Pinpoint the cell where the given text exists, returning its [X, Y] midpoint coordinate. 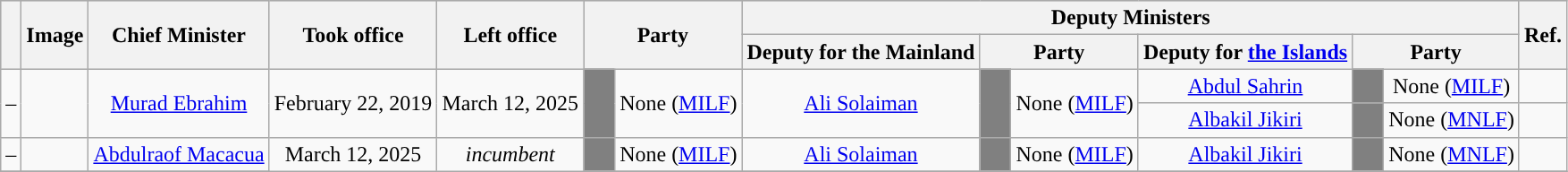
Chief Minister [179, 35]
Abdul Sahrin [1244, 86]
Deputy Ministers [1130, 18]
Deputy for the Mainland [861, 52]
Ref. [1543, 35]
Image [55, 35]
Abdulraof Macacua [179, 154]
Left office [510, 35]
Murad Ebrahim [179, 103]
Took office [353, 35]
February 22, 2019 [353, 103]
incumbent [510, 154]
Deputy for the Islands [1244, 52]
